Output the [X, Y] coordinate of the center of the cell containing the given text.  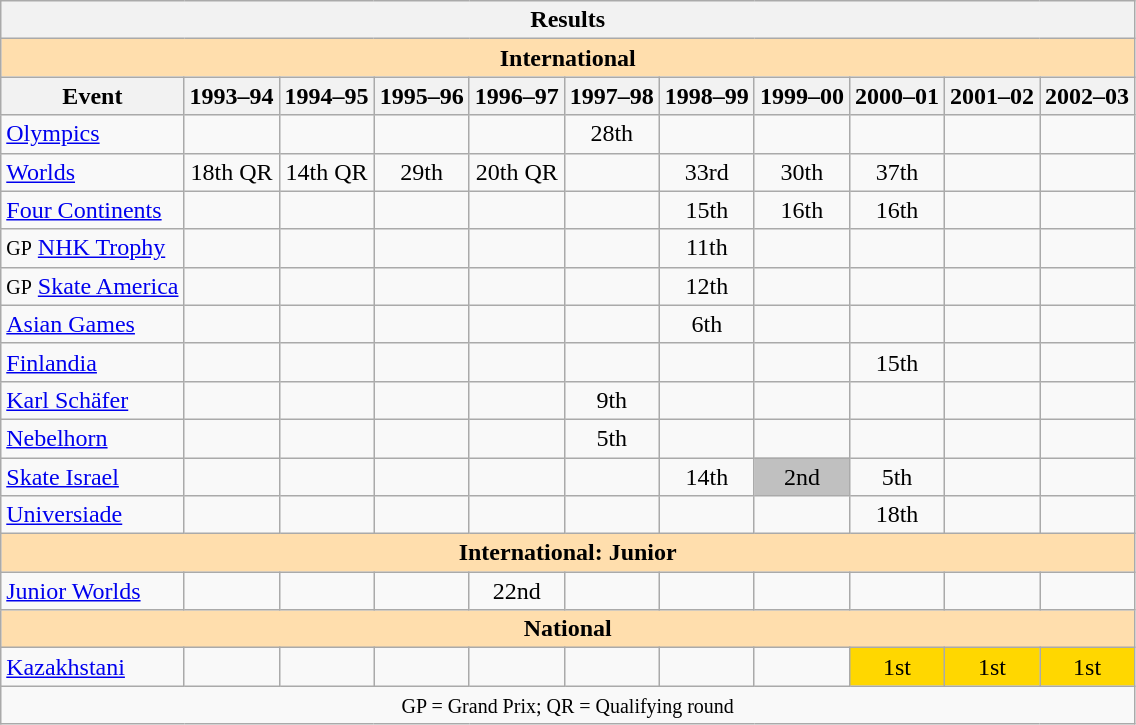
18th QR [232, 172]
GP NHK Trophy [92, 248]
Finlandia [92, 362]
30th [802, 172]
1997–98 [612, 96]
Universiade [92, 515]
18th [896, 515]
11th [706, 248]
International [568, 58]
Four Continents [92, 210]
1998–99 [706, 96]
GP = Grand Prix; QR = Qualifying round [568, 705]
Karl Schäfer [92, 400]
National [568, 629]
14th QR [326, 172]
9th [612, 400]
Results [568, 20]
22nd [516, 591]
Kazakhstani [92, 667]
Junior Worlds [92, 591]
1994–95 [326, 96]
37th [896, 172]
Nebelhorn [92, 438]
2000–01 [896, 96]
1993–94 [232, 96]
28th [612, 134]
International: Junior [568, 553]
2nd [802, 477]
12th [706, 286]
1995–96 [422, 96]
6th [706, 324]
29th [422, 172]
33rd [706, 172]
2001–02 [992, 96]
Asian Games [92, 324]
Event [92, 96]
1999–00 [802, 96]
20th QR [516, 172]
14th [706, 477]
Olympics [92, 134]
2002–03 [1088, 96]
Worlds [92, 172]
GP Skate America [92, 286]
Skate Israel [92, 477]
1996–97 [516, 96]
